Determine the [X, Y] coordinate at the center of the cell enclosing the given text.  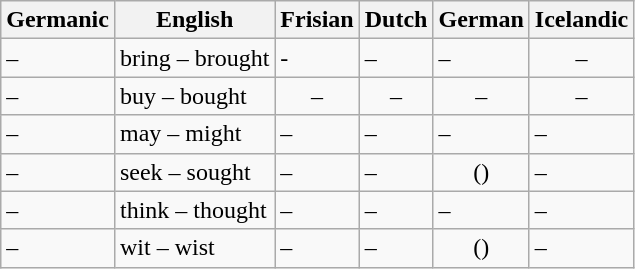
Dutch [396, 20]
wit – wist [194, 248]
think – thought [194, 210]
buy – bought [194, 96]
German [481, 20]
English [194, 20]
Frisian [317, 20]
bring – brought [194, 58]
Icelandic [581, 20]
may – might [194, 134]
seek – sought [194, 172]
- [317, 58]
Germanic [58, 20]
